Scan for the cell matching the given text and deliver its (X, Y) coordinate at center. 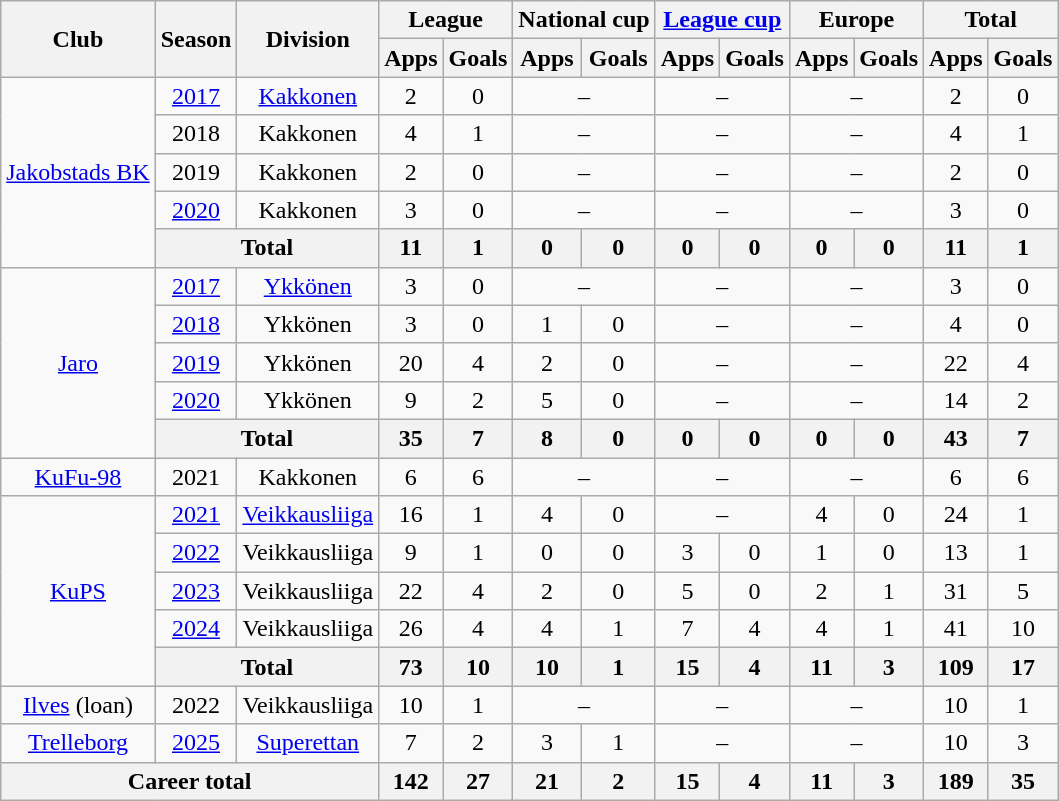
142 (411, 781)
League (446, 20)
8 (547, 438)
189 (956, 781)
Europe (856, 20)
Club (78, 39)
League cup (722, 20)
73 (411, 667)
16 (411, 515)
KuPS (78, 591)
24 (956, 515)
Division (308, 39)
41 (956, 629)
Trelleborg (78, 743)
National cup (584, 20)
43 (956, 438)
Ilves (loan) (78, 705)
Career total (190, 781)
2025 (196, 743)
13 (956, 553)
109 (956, 667)
Jakobstads BK (78, 172)
2024 (196, 629)
14 (956, 400)
Superettan (308, 743)
21 (547, 781)
Jaro (78, 362)
20 (411, 362)
27 (478, 781)
Season (196, 39)
2023 (196, 591)
17 (1023, 667)
26 (411, 629)
KuFu-98 (78, 477)
31 (956, 591)
